Provide the (x, y) coordinate of the cell's center where the given text is located.  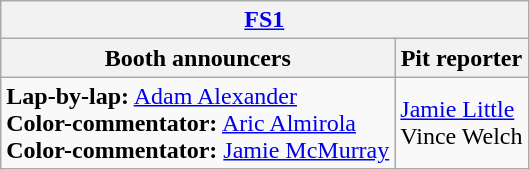
Booth announcers (198, 58)
FS1 (264, 20)
Jamie LittleVince Welch (462, 123)
Lap-by-lap: Adam AlexanderColor-commentator: Aric AlmirolaColor-commentator: Jamie McMurray (198, 123)
Pit reporter (462, 58)
